Identify which cell holds the provided text, then report its (X, Y) central coordinate. 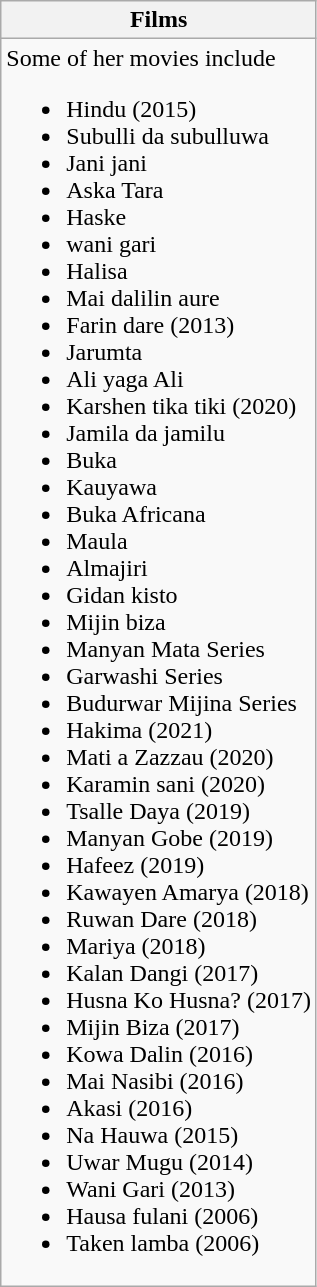
Films (159, 20)
